Provide the (X, Y) coordinate of the cell's center where the given text is located.  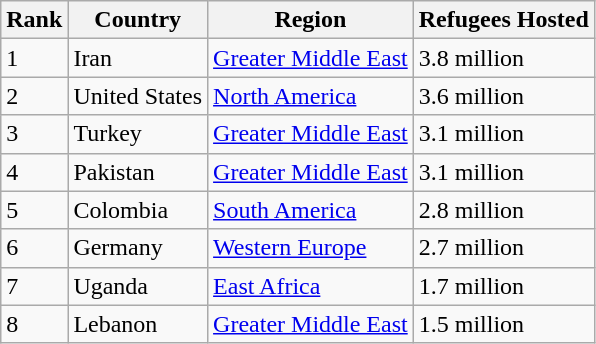
Pakistan (138, 172)
6 (34, 248)
Region (311, 20)
South America (311, 210)
4 (34, 172)
North America (311, 96)
1 (34, 58)
Country (138, 20)
3 (34, 134)
1.5 million (504, 324)
7 (34, 286)
2 (34, 96)
Rank (34, 20)
United States (138, 96)
Refugees Hosted (504, 20)
Western Europe (311, 248)
East Africa (311, 286)
1.7 million (504, 286)
Lebanon (138, 324)
2.7 million (504, 248)
3.6 million (504, 96)
2.8 million (504, 210)
Colombia (138, 210)
Germany (138, 248)
8 (34, 324)
5 (34, 210)
Iran (138, 58)
Uganda (138, 286)
3.8 million (504, 58)
Turkey (138, 134)
